Pinpoint the cell where the given text exists, returning its (X, Y) midpoint coordinate. 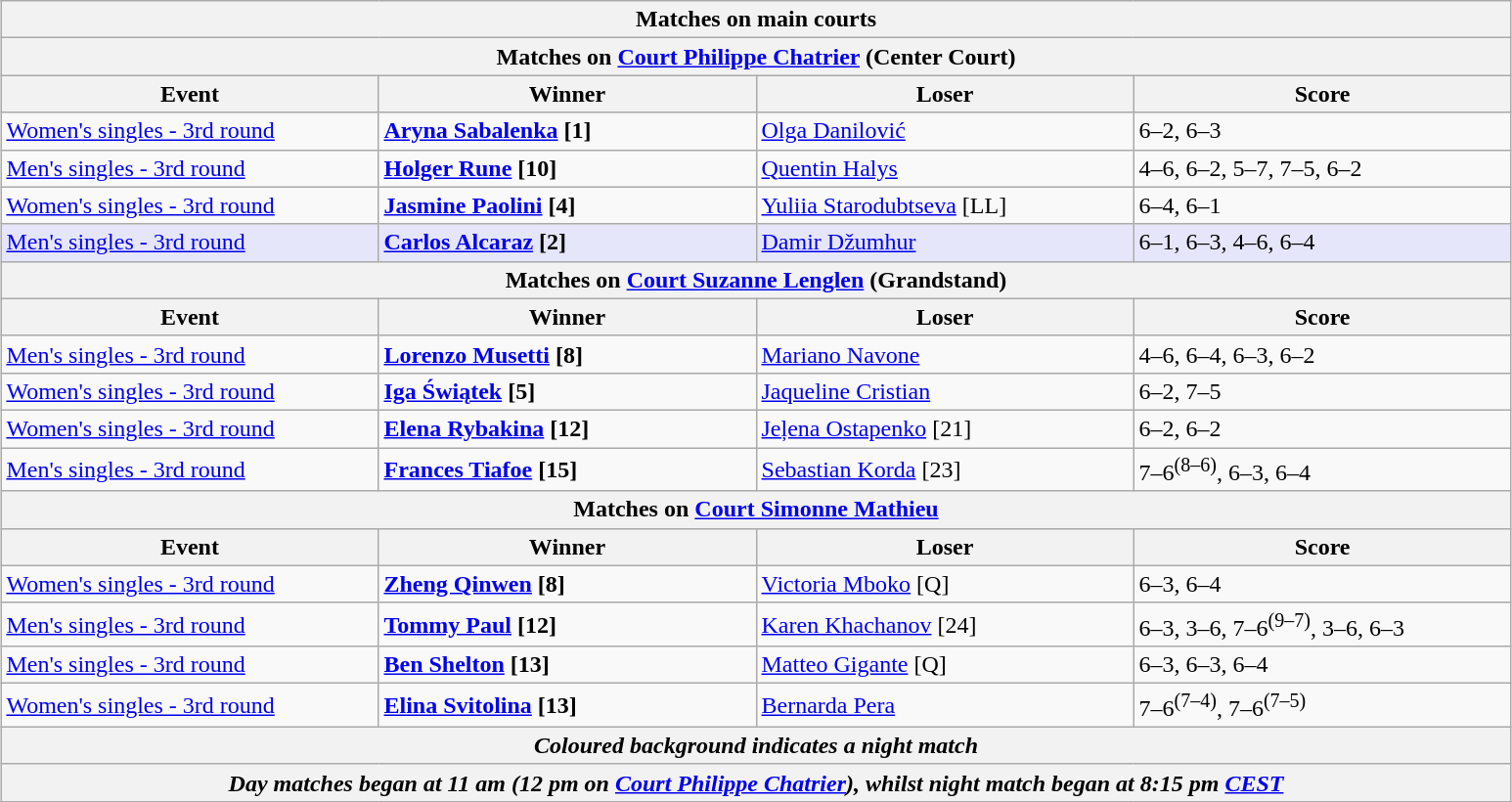
Holger Rune [10] (567, 168)
Zheng Qinwen [8] (567, 584)
4–6, 6–4, 6–3, 6–2 (1322, 354)
Elena Rybakina [12] (567, 428)
Elina Svitolina [13] (567, 706)
Victoria Mboko [Q] (945, 584)
Jeļena Ostapenko [21] (945, 428)
Ben Shelton [13] (567, 665)
Carlos Alcaraz [2] (567, 243)
6–3, 6–4 (1322, 584)
Damir Džumhur (945, 243)
6–4, 6–1 (1322, 205)
Day matches began at 11 am (12 pm on Court Philippe Chatrier), whilst night match began at 8:15 pm CEST (756, 782)
Olga Danilović (945, 131)
Jasmine Paolini [4] (567, 205)
Matches on Court Suzanne Lenglen (Grandstand) (756, 280)
6–2, 6–3 (1322, 131)
Matches on Court Simonne Mathieu (756, 510)
Yuliia Starodubtseva [LL] (945, 205)
Matches on Court Philippe Chatrier (Center Court) (756, 57)
7–6(7–4), 7–6(7–5) (1322, 706)
Coloured background indicates a night match (756, 745)
Bernarda Pera (945, 706)
Iga Świątek [5] (567, 391)
6–3, 3–6, 7–6(9–7), 3–6, 6–3 (1322, 624)
Matteo Gigante [Q] (945, 665)
6–3, 6–3, 6–4 (1322, 665)
Karen Khachanov [24] (945, 624)
Tommy Paul [12] (567, 624)
Lorenzo Musetti [8] (567, 354)
6–1, 6–3, 4–6, 6–4 (1322, 243)
6–2, 7–5 (1322, 391)
Sebastian Korda [23] (945, 469)
Quentin Halys (945, 168)
7–6(8–6), 6–3, 6–4 (1322, 469)
6–2, 6–2 (1322, 428)
Matches on main courts (756, 20)
4–6, 6–2, 5–7, 7–5, 6–2 (1322, 168)
Aryna Sabalenka [1] (567, 131)
Frances Tiafoe [15] (567, 469)
Mariano Navone (945, 354)
Jaqueline Cristian (945, 391)
